Extract the [x, y] coordinate from the center of the cell holding the provided text.  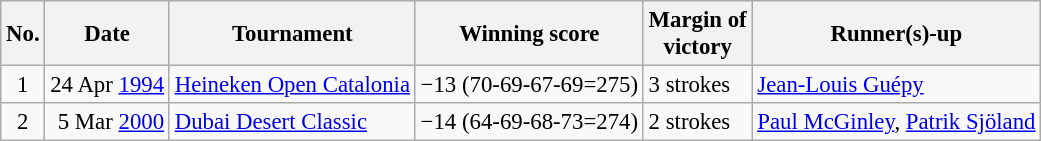
Paul McGinley, Patrik Sjöland [896, 122]
1 [23, 85]
Dubai Desert Classic [292, 122]
−13 (70-69-67-69=275) [529, 85]
No. [23, 34]
24 Apr 1994 [107, 85]
Margin ofvictory [698, 34]
−14 (64-69-68-73=274) [529, 122]
2 [23, 122]
2 strokes [698, 122]
Winning score [529, 34]
Jean-Louis Guépy [896, 85]
Date [107, 34]
Tournament [292, 34]
3 strokes [698, 85]
Runner(s)-up [896, 34]
Heineken Open Catalonia [292, 85]
5 Mar 2000 [107, 122]
